For the text-containing cell, return its midpoint in [x, y] coordinate format. 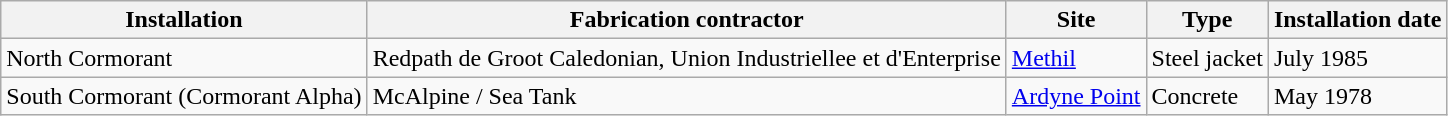
Fabrication contractor [686, 20]
Concrete [1207, 96]
Methil [1076, 58]
Installation date [1357, 20]
July 1985 [1357, 58]
South Cormorant (Cormorant Alpha) [184, 96]
Redpath de Groot Caledonian, Union Industriellee et d'Enterprise [686, 58]
McAlpine / Sea Tank [686, 96]
Site [1076, 20]
Installation [184, 20]
Type [1207, 20]
May 1978 [1357, 96]
Steel jacket [1207, 58]
Ardyne Point [1076, 96]
North Cormorant [184, 58]
